Find where the given text appears and provide that cell's center as [x, y] coordinate. 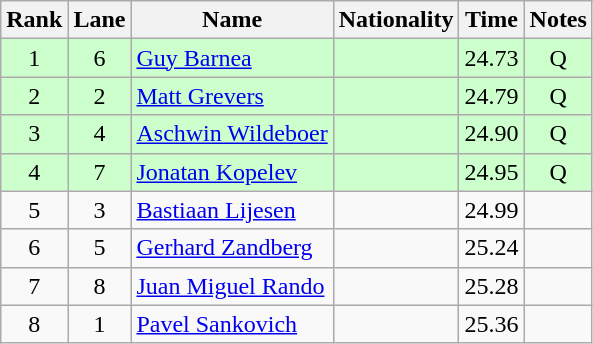
24.90 [492, 134]
Lane [100, 20]
Name [232, 20]
Gerhard Zandberg [232, 248]
Time [492, 20]
24.73 [492, 58]
24.79 [492, 96]
24.95 [492, 172]
Aschwin Wildeboer [232, 134]
25.24 [492, 248]
Matt Grevers [232, 96]
25.36 [492, 324]
Nationality [396, 20]
24.99 [492, 210]
25.28 [492, 286]
Juan Miguel Rando [232, 286]
Jonatan Kopelev [232, 172]
Guy Barnea [232, 58]
Bastiaan Lijesen [232, 210]
Rank [34, 20]
Notes [558, 20]
Pavel Sankovich [232, 324]
